Capture the cell that displays the provided text and extract its (X, Y) central coordinate. 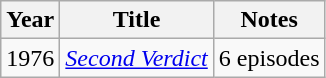
6 episodes (269, 58)
Title (136, 20)
Notes (269, 20)
Second Verdict (136, 58)
Year (30, 20)
1976 (30, 58)
